Detect which cell encompasses the target text, then output its (x, y) center coordinate. 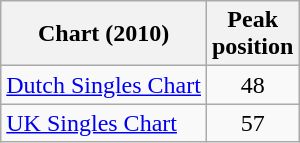
Dutch Singles Chart (104, 85)
57 (252, 123)
48 (252, 85)
UK Singles Chart (104, 123)
Chart (2010) (104, 34)
Peakposition (252, 34)
